Find where the given text appears and provide that cell's center as [x, y] coordinate. 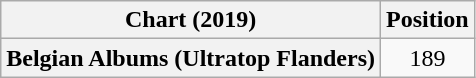
Position [428, 20]
189 [428, 58]
Belgian Albums (Ultratop Flanders) [191, 58]
Chart (2019) [191, 20]
